Output the [X, Y] coordinate of the center of the cell containing the given text.  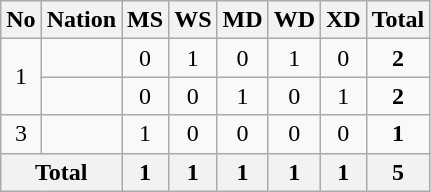
No [21, 20]
XD [344, 20]
WS [193, 20]
Nation [81, 20]
MD [242, 20]
WD [294, 20]
3 [21, 134]
MS [146, 20]
5 [398, 172]
